Return [X, Y] of the center of cell containing provided text 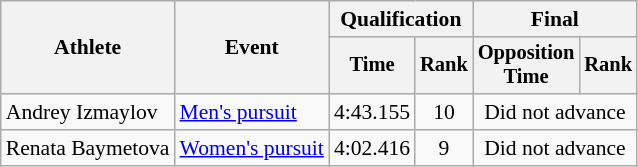
Time [372, 66]
Athlete [88, 48]
4:43.155 [372, 112]
9 [444, 148]
4:02.416 [372, 148]
OppositionTime [526, 66]
Renata Baymetova [88, 148]
Event [252, 48]
Final [555, 19]
Men's pursuit [252, 112]
Andrey Izmaylov [88, 112]
Women's pursuit [252, 148]
10 [444, 112]
Qualification [401, 19]
